From the cell containing the given text, extract its center point as [x, y] coordinate. 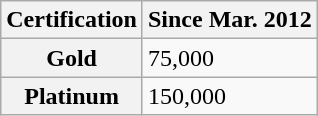
75,000 [230, 58]
Platinum [72, 96]
Since Mar. 2012 [230, 20]
Certification [72, 20]
Gold [72, 58]
150,000 [230, 96]
